Search for the cell housing the specified text and yield its (X, Y) center coordinate. 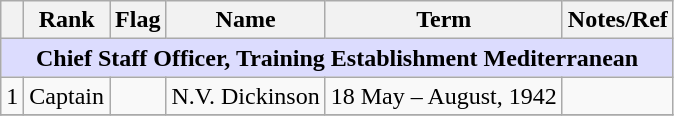
Chief Staff Officer, Training Establishment Mediterranean (338, 58)
Notes/Ref (618, 20)
Flag (138, 20)
Captain (67, 96)
18 May – August, 1942 (444, 96)
Name (246, 20)
Term (444, 20)
N.V. Dickinson (246, 96)
1 (12, 96)
Rank (67, 20)
